Return [X, Y] of the center of cell containing provided text 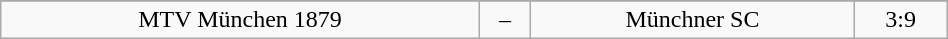
3:9 [900, 20]
– [504, 20]
MTV München 1879 [240, 20]
Münchner SC [692, 20]
